Return [x, y] of the center of cell containing provided text 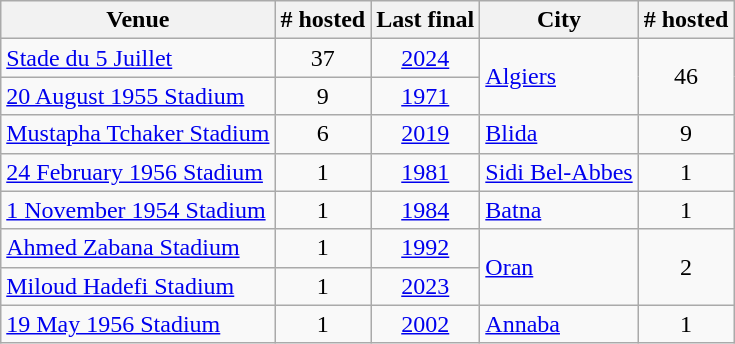
6 [323, 134]
Oran [559, 267]
37 [323, 58]
Stade du 5 Juillet [138, 58]
2024 [426, 58]
Algiers [559, 77]
2023 [426, 286]
City [559, 20]
Batna [559, 210]
2019 [426, 134]
1981 [426, 172]
1992 [426, 248]
1984 [426, 210]
1 November 1954 Stadium [138, 210]
Annaba [559, 324]
1971 [426, 96]
46 [686, 77]
2 [686, 267]
20 August 1955 Stadium [138, 96]
24 February 1956 Stadium [138, 172]
Miloud Hadefi Stadium [138, 286]
Last final [426, 20]
Venue [138, 20]
2002 [426, 324]
19 May 1956 Stadium [138, 324]
Sidi Bel-Abbes [559, 172]
Ahmed Zabana Stadium [138, 248]
Mustapha Tchaker Stadium [138, 134]
Blida [559, 134]
